Return the (x, y) coordinate for the center point of the cell that contains the specified text.  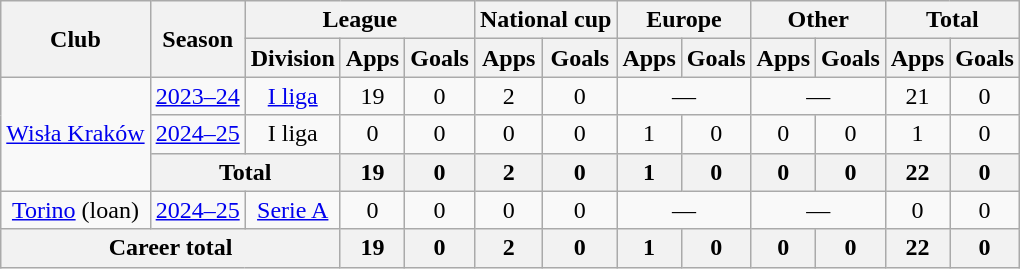
Wisła Kraków (76, 134)
Europe (684, 20)
Torino (loan) (76, 210)
2023–24 (198, 96)
Club (76, 39)
21 (917, 96)
Division (292, 58)
National cup (545, 20)
League (360, 20)
Career total (171, 248)
Serie A (292, 210)
Season (198, 39)
Other (818, 20)
